Search for the cell housing the specified text and yield its (x, y) center coordinate. 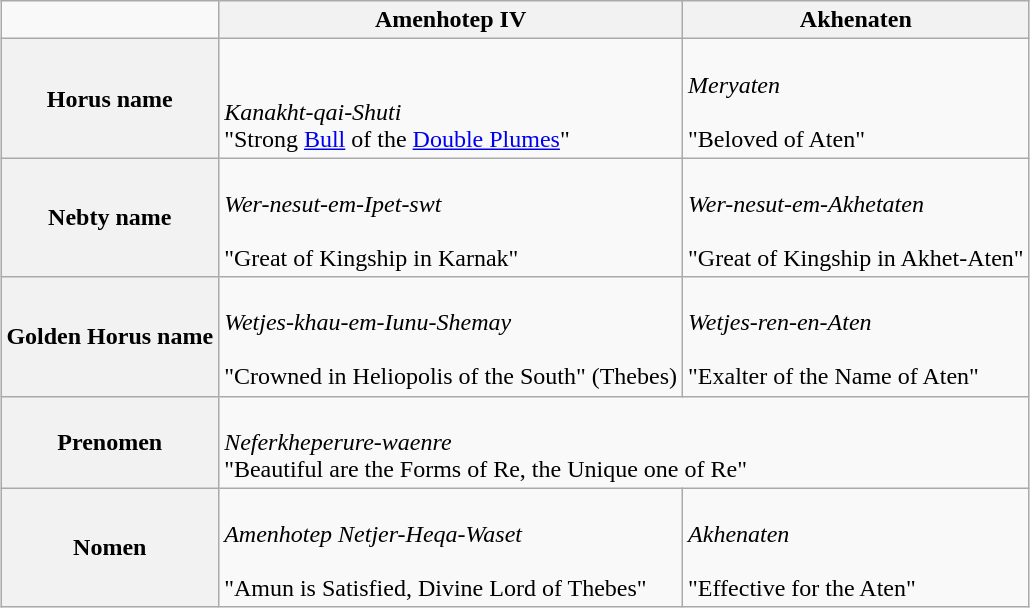
Horus name (110, 98)
Neferkheperure-waenre"Beautiful are the Forms of Re, the Unique one of Re" (624, 442)
Meryaten"Beloved of Aten" (856, 98)
Wer-nesut-em-Ipet-swt"Great of Kingship in Karnak" (451, 218)
Akhenaten (856, 20)
Nomen (110, 548)
Wetjes-khau-em-Iunu-Shemay"Crowned in Heliopolis of the South" (Thebes) (451, 336)
Kanakht-qai-Shuti"Strong Bull of the Double Plumes" (451, 98)
Akhenaten"Effective for the Aten" (856, 548)
Amenhotep Netjer-Heqa-Waset"Amun is Satisfied, Divine Lord of Thebes" (451, 548)
Wetjes-ren-en-Aten"Exalter of the Name of Aten" (856, 336)
Prenomen (110, 442)
Golden Horus name (110, 336)
Nebty name (110, 218)
Amenhotep IV (451, 20)
Wer-nesut-em-Akhetaten"Great of Kingship in Akhet-Aten" (856, 218)
